Output the (x, y) coordinate of the center of the cell containing the given text.  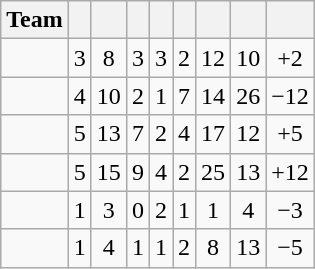
+2 (290, 58)
25 (214, 172)
−5 (290, 248)
17 (214, 134)
14 (214, 96)
Team (35, 20)
9 (138, 172)
15 (108, 172)
26 (248, 96)
+12 (290, 172)
−3 (290, 210)
+5 (290, 134)
−12 (290, 96)
0 (138, 210)
